From the cell containing the given text, extract its center point as [x, y] coordinate. 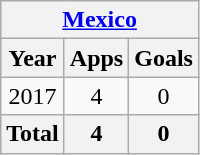
Apps [96, 58]
Total [33, 134]
Year [33, 58]
Mexico [100, 20]
Goals [164, 58]
2017 [33, 96]
